Locate the cell with the specified text and output its (x, y) center coordinate. 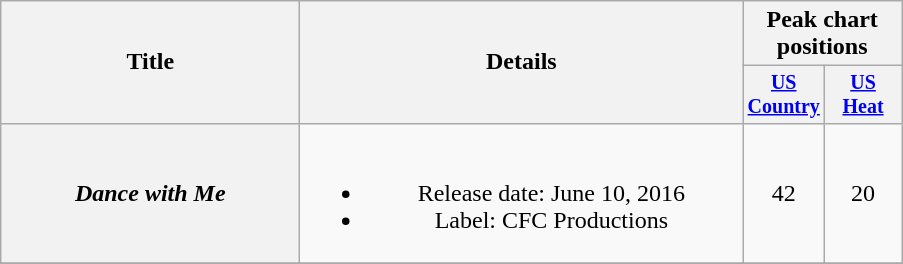
20 (864, 193)
USHeat (864, 94)
US Country (784, 94)
Dance with Me (150, 193)
42 (784, 193)
Peak chartpositions (822, 34)
Title (150, 62)
Release date: June 10, 2016Label: CFC Productions (522, 193)
Details (522, 62)
